Return (X, Y) of the center of cell containing provided text 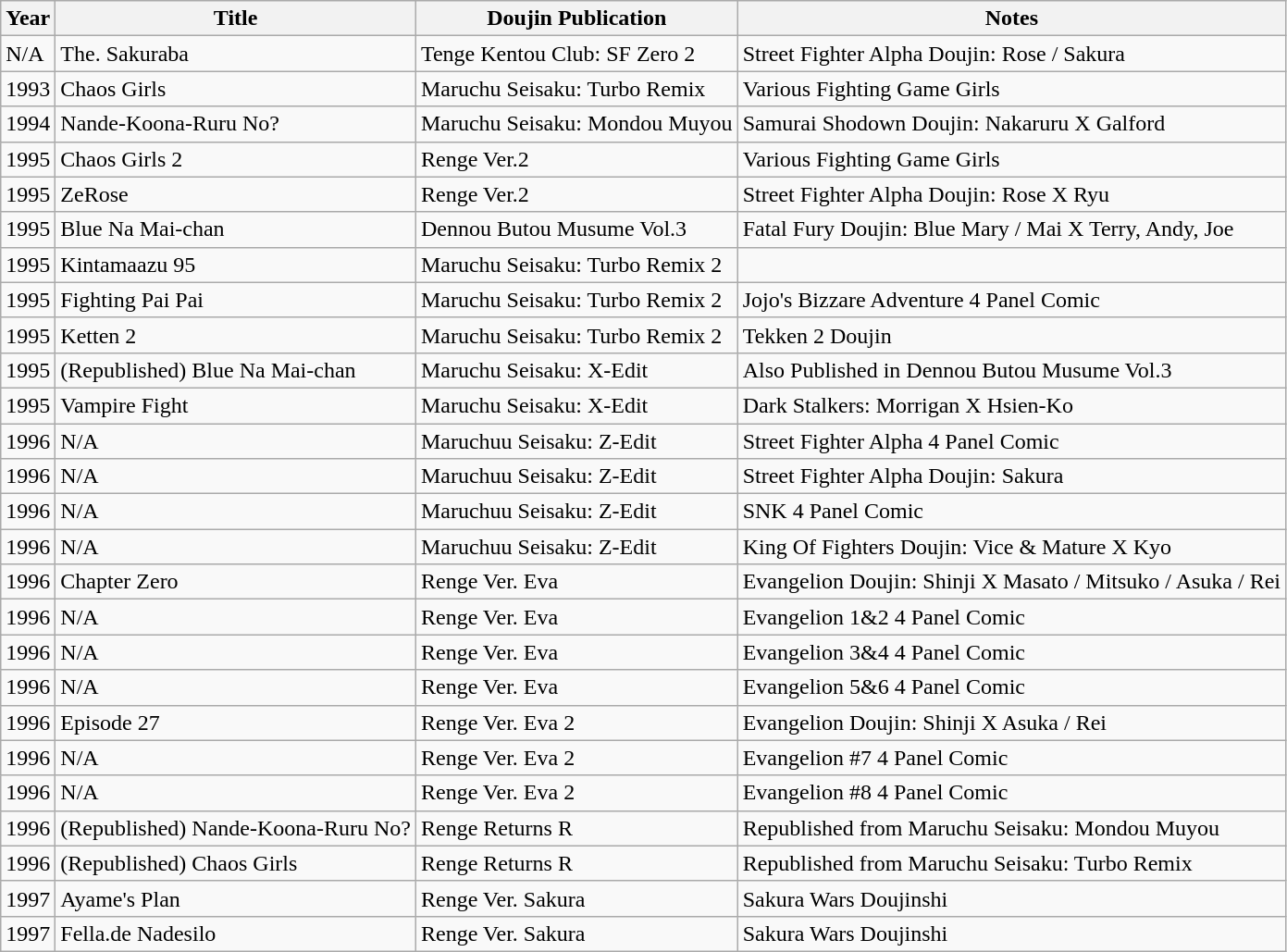
ZeRose (236, 194)
Chaos Girls 2 (236, 159)
SNK 4 Panel Comic (1011, 512)
Ayame's Plan (236, 898)
Title (236, 19)
Evangelion Doujin: Shinji X Asuka / Rei (1011, 723)
Ketten 2 (236, 335)
Episode 27 (236, 723)
Dennou Butou Musume Vol.3 (576, 229)
Evangelion Doujin: Shinji X Masato / Mitsuko / Asuka / Rei (1011, 582)
Fighting Pai Pai (236, 300)
1994 (28, 124)
Tenge Kentou Club: SF Zero 2 (576, 54)
Evangelion 5&6 4 Panel Comic (1011, 687)
Notes (1011, 19)
Evangelion #7 4 Panel Comic (1011, 758)
Evangelion 1&2 4 Panel Comic (1011, 617)
Kintamaazu 95 (236, 265)
(Republished) Chaos Girls (236, 863)
Also Published in Dennou Butou Musume Vol.3 (1011, 370)
Maruchu Seisaku: Mondou Muyou (576, 124)
Street Fighter Alpha Doujin: Rose X Ryu (1011, 194)
Evangelion #8 4 Panel Comic (1011, 793)
Street Fighter Alpha Doujin: Rose / Sakura (1011, 54)
Year (28, 19)
Maruchu Seisaku: Turbo Remix (576, 89)
Chaos Girls (236, 89)
Evangelion 3&4 4 Panel Comic (1011, 652)
Tekken 2 Doujin (1011, 335)
Chapter Zero (236, 582)
Fatal Fury Doujin: Blue Mary / Mai X Terry, Andy, Joe (1011, 229)
1993 (28, 89)
(Republished) Nande-Koona-Ruru No? (236, 828)
Republished from Maruchu Seisaku: Mondou Muyou (1011, 828)
Blue Na Mai-chan (236, 229)
Nande-Koona-Ruru No? (236, 124)
Samurai Shodown Doujin: Nakaruru X Galford (1011, 124)
(Republished) Blue Na Mai-chan (236, 370)
King Of Fighters Doujin: Vice & Mature X Kyo (1011, 547)
Street Fighter Alpha Doujin: Sakura (1011, 476)
Doujin Publication (576, 19)
Vampire Fight (236, 405)
Street Fighter Alpha 4 Panel Comic (1011, 441)
Republished from Maruchu Seisaku: Turbo Remix (1011, 863)
Jojo's Bizzare Adventure 4 Panel Comic (1011, 300)
Fella.de Nadesilo (236, 933)
Dark Stalkers: Morrigan X Hsien-Ko (1011, 405)
The. Sakuraba (236, 54)
